Locate the cell with the specified text and output its (X, Y) center coordinate. 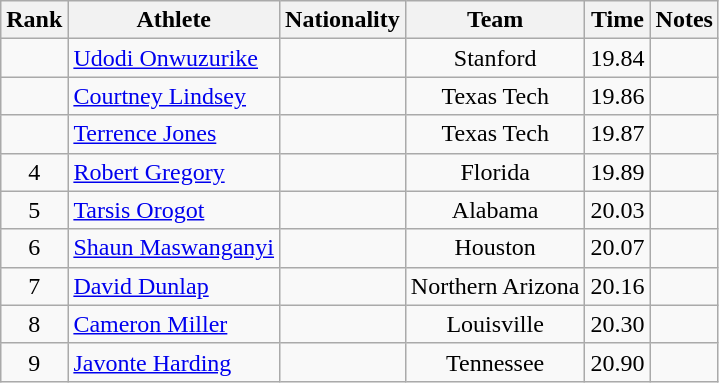
Javonte Harding (174, 362)
Louisville (495, 324)
Rank (34, 20)
David Dunlap (174, 286)
Athlete (174, 20)
Courtney Lindsey (174, 96)
Houston (495, 248)
Terrence Jones (174, 134)
19.89 (618, 172)
20.03 (618, 210)
Time (618, 20)
Udodi Onwuzurike (174, 58)
19.87 (618, 134)
Northern Arizona (495, 286)
Robert Gregory (174, 172)
9 (34, 362)
20.30 (618, 324)
Shaun Maswanganyi (174, 248)
Team (495, 20)
Stanford (495, 58)
8 (34, 324)
Notes (684, 20)
19.86 (618, 96)
Alabama (495, 210)
5 (34, 210)
20.16 (618, 286)
Tennessee (495, 362)
20.90 (618, 362)
6 (34, 248)
20.07 (618, 248)
Cameron Miller (174, 324)
Nationality (343, 20)
Florida (495, 172)
19.84 (618, 58)
4 (34, 172)
Tarsis Orogot (174, 210)
7 (34, 286)
